Output the (X, Y) coordinate of the center of the cell containing the given text.  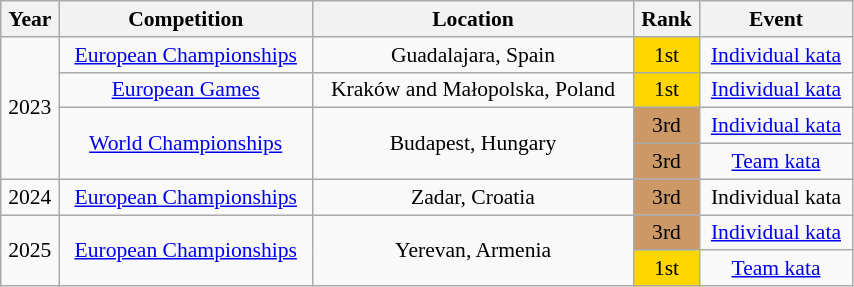
Event (776, 19)
Location (474, 19)
Competition (186, 19)
Budapest, Hungary (474, 144)
Kraków and Małopolska, Poland (474, 90)
Zadar, Croatia (474, 197)
World Championships (186, 144)
2024 (30, 197)
Rank (666, 19)
Year (30, 19)
Guadalajara, Spain (474, 55)
Yerevan, Armenia (474, 250)
2023 (30, 108)
European Games (186, 90)
2025 (30, 250)
